Determine the (X, Y) coordinate at the center of the cell enclosing the given text.  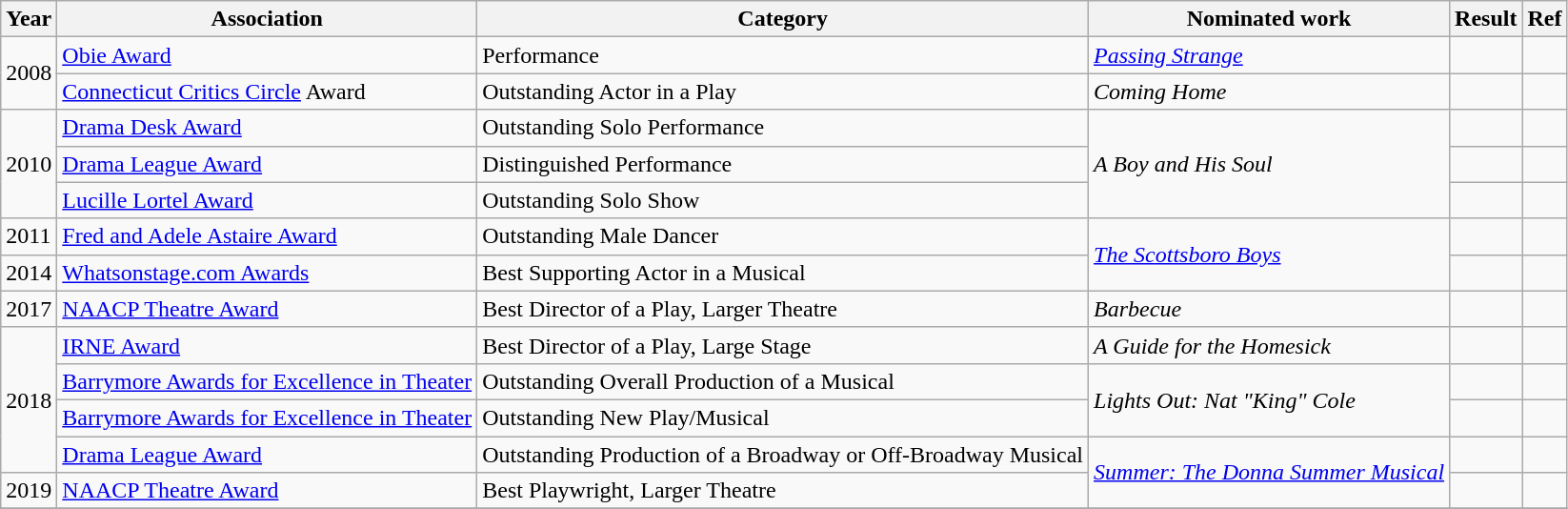
Lucille Lortel Award (267, 200)
A Guide for the Homesick (1269, 345)
Passing Strange (1269, 55)
Performance (783, 55)
IRNE Award (267, 345)
Outstanding Actor in a Play (783, 92)
2010 (29, 164)
Distinguished Performance (783, 164)
Category (783, 19)
Association (267, 19)
Best Director of a Play, Large Stage (783, 345)
2011 (29, 236)
Outstanding Male Dancer (783, 236)
Best Supporting Actor in a Musical (783, 273)
Lights Out: Nat "King" Cole (1269, 399)
Outstanding Overall Production of a Musical (783, 381)
2014 (29, 273)
Outstanding Production of a Broadway or Off-Broadway Musical (783, 455)
Barbecue (1269, 309)
A Boy and His Soul (1269, 164)
Summer: The Donna Summer Musical (1269, 473)
Outstanding Solo Performance (783, 128)
Year (29, 19)
Best Director of a Play, Larger Theatre (783, 309)
Drama Desk Award (267, 128)
2008 (29, 73)
Fred and Adele Astaire Award (267, 236)
Result (1486, 19)
The Scottsboro Boys (1269, 254)
Outstanding New Play/Musical (783, 417)
Whatsonstage.com Awards (267, 273)
Nominated work (1269, 19)
Best Playwright, Larger Theatre (783, 491)
Obie Award (267, 55)
Coming Home (1269, 92)
2019 (29, 491)
2018 (29, 399)
2017 (29, 309)
Outstanding Solo Show (783, 200)
Connecticut Critics Circle Award (267, 92)
Ref (1545, 19)
